Extract the [x, y] coordinate from the center of the cell holding the provided text.  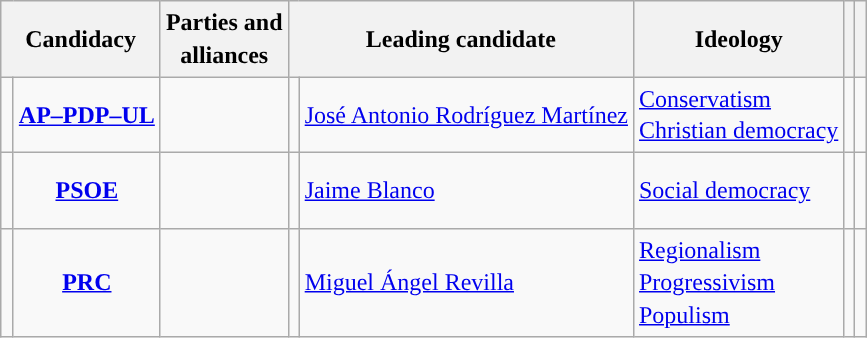
Parties andalliances [224, 39]
PSOE [86, 190]
José Antonio Rodríguez Martínez [466, 115]
Ideology [738, 39]
Jaime Blanco [466, 190]
Leading candidate [460, 39]
RegionalismProgressivismPopulism [738, 282]
Candidacy [81, 39]
AP–PDP–UL [86, 115]
ConservatismChristian democracy [738, 115]
Miguel Ángel Revilla [466, 282]
PRC [86, 282]
Social democracy [738, 190]
